Output the (X, Y) coordinate of the center of the cell containing the given text.  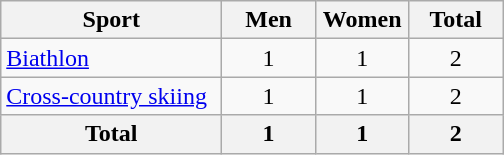
Cross-country skiing (112, 96)
Women (362, 20)
Men (269, 20)
Biathlon (112, 58)
Sport (112, 20)
